Return [X, Y] of the center of cell containing provided text 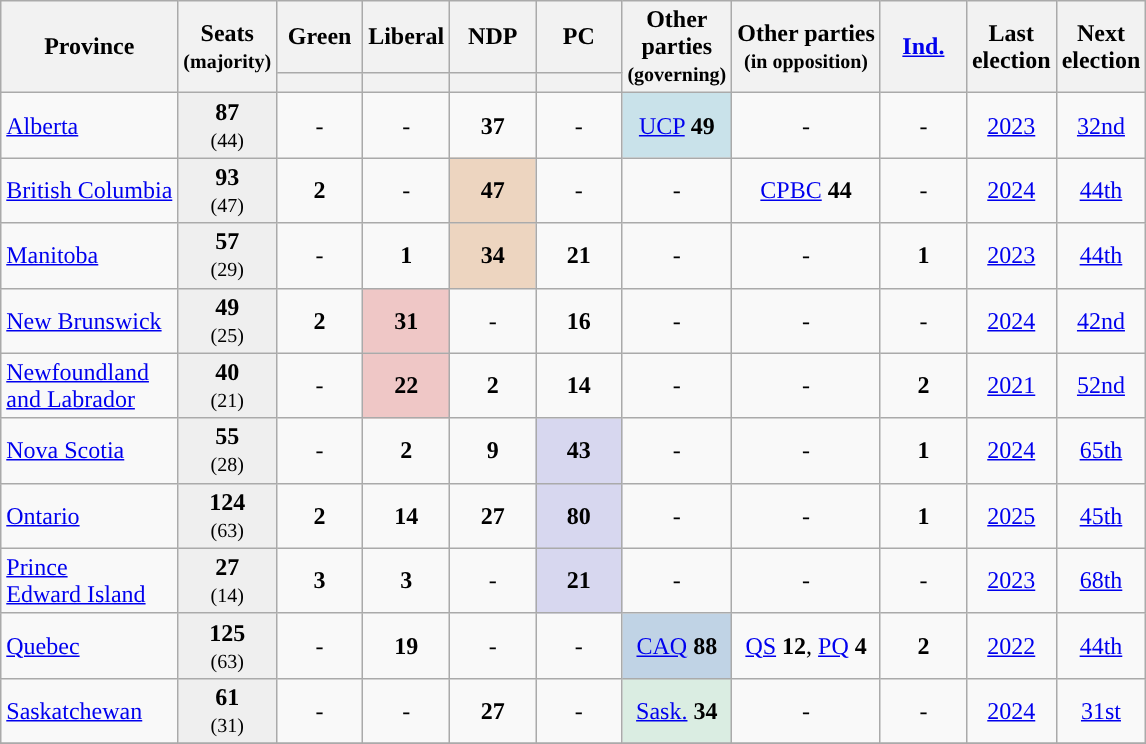
2025 [1011, 516]
87(44) [228, 126]
Ontario [90, 516]
19 [406, 646]
80 [579, 516]
Green [320, 36]
47 [493, 190]
32nd [1101, 126]
Manitoba [90, 256]
34 [493, 256]
52nd [1101, 386]
Alberta [90, 126]
CAQ 88 [677, 646]
31st [1101, 710]
Liberal [406, 36]
Newfoundlandand Labrador [90, 386]
40(21) [228, 386]
Province [90, 47]
37 [493, 126]
2022 [1011, 646]
45th [1101, 516]
57(29) [228, 256]
Seats(majority) [228, 47]
British Columbia [90, 190]
Nova Scotia [90, 450]
93(47) [228, 190]
Quebec [90, 646]
Other parties (in opposition) [806, 47]
9 [493, 450]
31 [406, 320]
Lastelection [1011, 47]
CPBC 44 [806, 190]
27(14) [228, 580]
Nextelection [1101, 47]
Ind. [923, 47]
49(25) [228, 320]
65th [1101, 450]
125(63) [228, 646]
22 [406, 386]
New Brunswick [90, 320]
Other parties(governing) [677, 47]
43 [579, 450]
Sask. 34 [677, 710]
2021 [1011, 386]
PC [579, 36]
68th [1101, 580]
55(28) [228, 450]
Saskatchewan [90, 710]
UCP 49 [677, 126]
QS 12, PQ 4 [806, 646]
PrinceEdward Island [90, 580]
42nd [1101, 320]
124(63) [228, 516]
16 [579, 320]
NDP [493, 36]
61(31) [228, 710]
